Provide the (X, Y) coordinate of the cell's center where the given text is located.  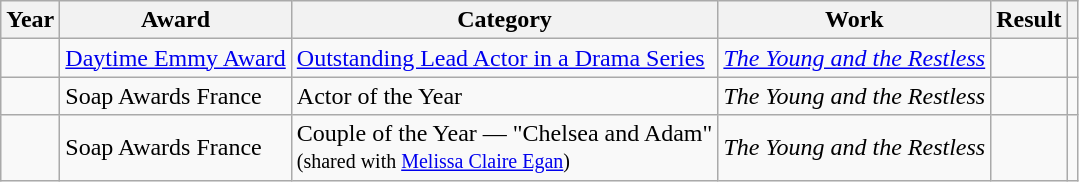
Outstanding Lead Actor in a Drama Series (504, 58)
Daytime Emmy Award (176, 58)
Category (504, 20)
Actor of the Year (504, 96)
Award (176, 20)
Couple of the Year — "Chelsea and Adam" (shared with Melissa Claire Egan) (504, 148)
Year (30, 20)
Result (1029, 20)
Work (854, 20)
